Return the [x, y] coordinate for the center point of the cell that contains the specified text.  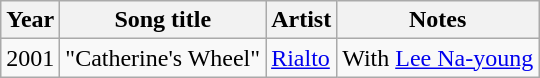
Rialto [302, 58]
Year [30, 20]
Song title [163, 20]
2001 [30, 58]
Artist [302, 20]
Notes [438, 20]
"Catherine's Wheel" [163, 58]
With Lee Na-young [438, 58]
